Scan for the cell matching the given text and deliver its [X, Y] coordinate at center. 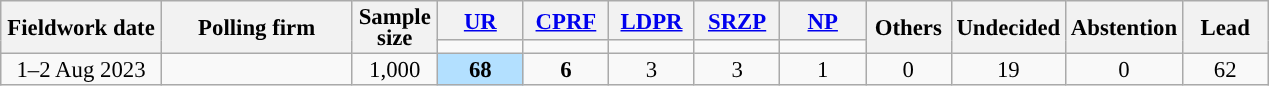
CPRF [566, 20]
Samplesize [395, 28]
68 [481, 70]
Lead [1225, 28]
Undecided [1008, 28]
UR [481, 20]
NP [823, 20]
1 [823, 70]
6 [566, 70]
19 [1008, 70]
Fieldwork date [82, 28]
1–2 Aug 2023 [82, 70]
1,000 [395, 70]
Polling firm [256, 28]
Abstention [1124, 28]
LDPR [652, 20]
62 [1225, 70]
Others [909, 28]
SRZP [737, 20]
